Return [x, y] of the center of cell containing provided text 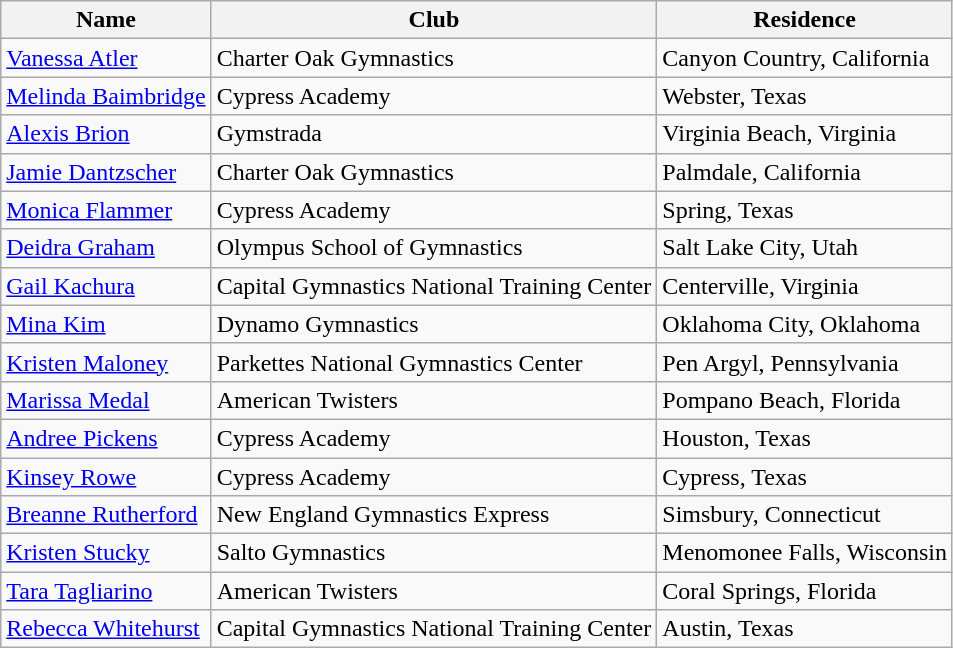
Palmdale, California [805, 172]
Centerville, Virginia [805, 286]
Pompano Beach, Florida [805, 400]
Deidra Graham [106, 248]
Coral Springs, Florida [805, 591]
Tara Tagliarino [106, 591]
Mina Kim [106, 324]
Virginia Beach, Virginia [805, 134]
Breanne Rutherford [106, 515]
Jamie Dantzscher [106, 172]
Menomonee Falls, Wisconsin [805, 553]
Melinda Baimbridge [106, 96]
Webster, Texas [805, 96]
Dynamo Gymnastics [434, 324]
Gail Kachura [106, 286]
Name [106, 20]
Olympus School of Gymnastics [434, 248]
Cypress, Texas [805, 477]
Kristen Stucky [106, 553]
Salto Gymnastics [434, 553]
Salt Lake City, Utah [805, 248]
Marissa Medal [106, 400]
Kinsey Rowe [106, 477]
Club [434, 20]
Rebecca Whitehurst [106, 629]
Alexis Brion [106, 134]
Vanessa Atler [106, 58]
Spring, Texas [805, 210]
Pen Argyl, Pennsylvania [805, 362]
Canyon Country, California [805, 58]
Gymstrada [434, 134]
Oklahoma City, Oklahoma [805, 324]
Austin, Texas [805, 629]
Residence [805, 20]
Kristen Maloney [106, 362]
New England Gymnastics Express [434, 515]
Simsbury, Connecticut [805, 515]
Parkettes National Gymnastics Center [434, 362]
Monica Flammer [106, 210]
Andree Pickens [106, 438]
Houston, Texas [805, 438]
